Find where the given text appears and provide that cell's center as [X, Y] coordinate. 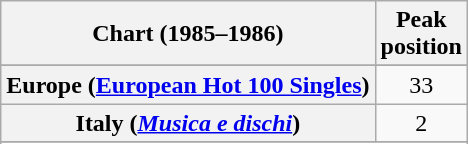
Europe (European Hot 100 Singles) [188, 85]
Peakposition [421, 34]
Chart (1985–1986) [188, 34]
Italy (Musica e dischi) [188, 123]
33 [421, 85]
2 [421, 123]
